Extract the (x, y) coordinate from the center of the cell holding the provided text.  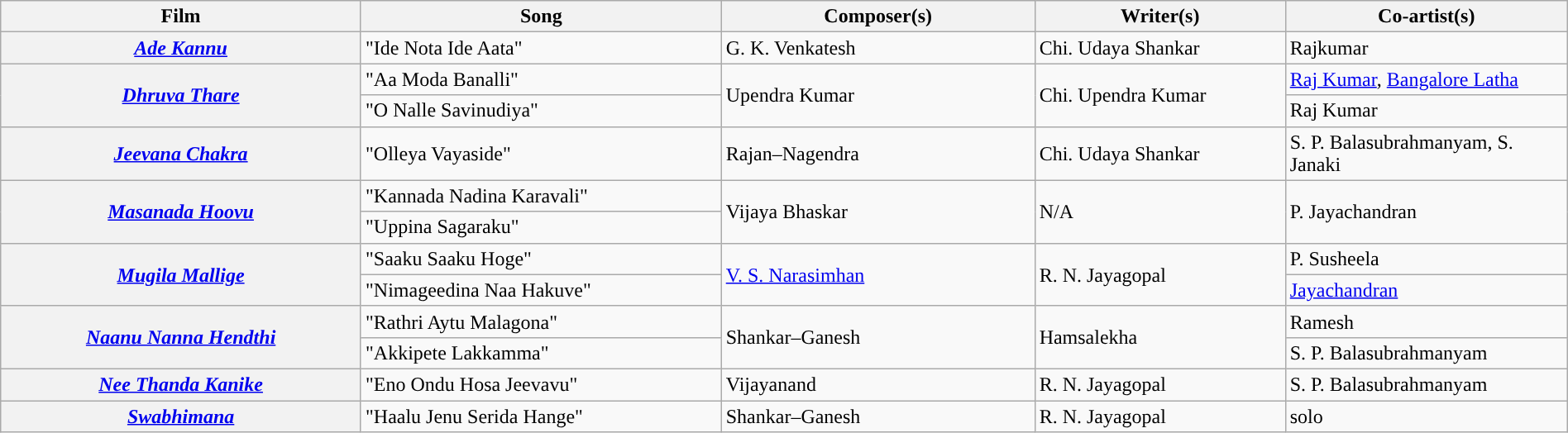
"Aa Moda Banalli" (541, 79)
Hamsalekha (1159, 337)
Chi. Upendra Kumar (1159, 95)
Song (541, 17)
G. K. Venkatesh (878, 48)
"Uppina Sagaraku" (541, 227)
Rajan–Nagendra (878, 154)
Ade Kannu (181, 48)
Nee Thanda Kanike (181, 384)
"Ide Nota Ide Aata" (541, 48)
Ramesh (1426, 321)
Jeevana Chakra (181, 154)
Raj Kumar (1426, 111)
Upendra Kumar (878, 95)
Film (181, 17)
Writer(s) (1159, 17)
Composer(s) (878, 17)
Vijayanand (878, 384)
Swabhimana (181, 416)
"O Nalle Savinudiya" (541, 111)
S. P. Balasubrahmanyam, S. Janaki (1426, 154)
V. S. Narasimhan (878, 274)
"Akkipete Lakkamma" (541, 353)
"Haalu Jenu Serida Hange" (541, 416)
Dhruva Thare (181, 95)
Co-artist(s) (1426, 17)
"Saaku Saaku Hoge" (541, 259)
P. Susheela (1426, 259)
"Rathri Aytu Malagona" (541, 321)
Masanada Hoovu (181, 212)
Raj Kumar, Bangalore Latha (1426, 79)
Rajkumar (1426, 48)
"Nimageedina Naa Hakuve" (541, 290)
Jayachandran (1426, 290)
Vijaya Bhaskar (878, 212)
solo (1426, 416)
Mugila Mallige (181, 274)
P. Jayachandran (1426, 212)
"Olleya Vayaside" (541, 154)
"Kannada Nadina Karavali" (541, 196)
N/A (1159, 212)
"Eno Ondu Hosa Jeevavu" (541, 384)
Naanu Nanna Hendthi (181, 337)
